Provide the [x, y] coordinate of the cell's center where the given text is located.  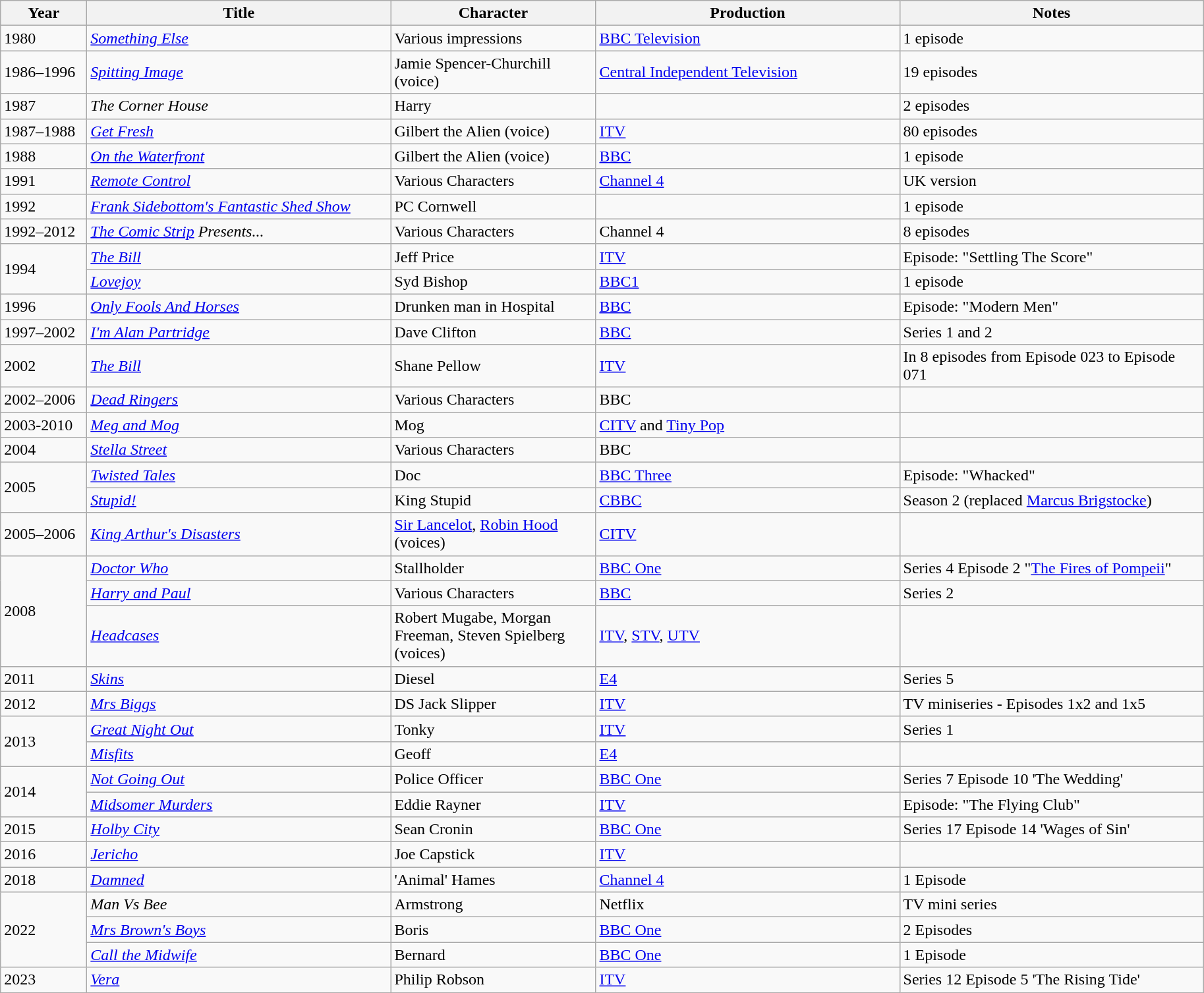
Bernard [493, 955]
Headcases [239, 636]
Eddie Rayner [493, 805]
Only Fools And Horses [239, 306]
Episode: "The Flying Club" [1052, 805]
1996 [43, 306]
In 8 episodes from Episode 023 to Episode 071 [1052, 366]
TV mini series [1052, 905]
Meg and Mog [239, 425]
2008 [43, 611]
Series 17 Episode 14 'Wages of Sin' [1052, 830]
2023 [43, 980]
2002 [43, 366]
80 episodes [1052, 131]
1987 [43, 106]
CITV [747, 534]
1997–2002 [43, 331]
The Comic Strip Presents... [239, 231]
The Corner House [239, 106]
2012 [43, 704]
Remote Control [239, 181]
Damned [239, 880]
Year [43, 13]
Something Else [239, 38]
8 episodes [1052, 231]
Series 5 [1052, 679]
1987–1988 [43, 131]
Series 12 Episode 5 'The Rising Tide' [1052, 980]
2016 [43, 855]
Dead Ringers [239, 400]
Season 2 (replaced Marcus Brigstocke) [1052, 500]
Syd Bishop [493, 281]
King Arthur's Disasters [239, 534]
Diesel [493, 679]
2004 [43, 450]
BBC Three [747, 475]
1994 [43, 269]
CITV and Tiny Pop [747, 425]
Harry [493, 106]
Great Night Out [239, 729]
Mrs Brown's Boys [239, 930]
Lovejoy [239, 281]
Series 7 Episode 10 'The Wedding' [1052, 779]
1986–1996 [43, 72]
2002–2006 [43, 400]
Sean Cronin [493, 830]
Production [747, 13]
Series 1 and 2 [1052, 331]
Call the Midwife [239, 955]
Philip Robson [493, 980]
Jeff Price [493, 256]
PC Cornwell [493, 206]
Series 1 [1052, 729]
Title [239, 13]
Drunken man in Hospital [493, 306]
ITV, STV, UTV [747, 636]
19 episodes [1052, 72]
Mog [493, 425]
Armstrong [493, 905]
Notes [1052, 13]
Midsomer Murders [239, 805]
DS Jack Slipper [493, 704]
2013 [43, 741]
Central Independent Television [747, 72]
1992 [43, 206]
Netflix [747, 905]
Not Going Out [239, 779]
Character [493, 13]
Stupid! [239, 500]
Get Fresh [239, 131]
Doc [493, 475]
Twisted Tales [239, 475]
Vera [239, 980]
Man Vs Bee [239, 905]
2014 [43, 791]
Misfits [239, 754]
1992–2012 [43, 231]
Geoff [493, 754]
Stallholder [493, 568]
Series 4 Episode 2 "The Fires of Pompeii" [1052, 568]
2005 [43, 488]
2003-2010 [43, 425]
Spitting Image [239, 72]
2005–2006 [43, 534]
On the Waterfront [239, 156]
Various impressions [493, 38]
Frank Sidebottom's Fantastic Shed Show [239, 206]
Joe Capstick [493, 855]
Boris [493, 930]
BBC Television [747, 38]
Episode: "Settling The Score" [1052, 256]
Harry and Paul [239, 593]
Robert Mugabe, Morgan Freeman, Steven Spielberg (voices) [493, 636]
Series 2 [1052, 593]
I'm Alan Partridge [239, 331]
Stella Street [239, 450]
Jamie Spencer-Churchill (voice) [493, 72]
Tonky [493, 729]
BBC1 [747, 281]
Doctor Who [239, 568]
1988 [43, 156]
Episode: "Modern Men" [1052, 306]
TV miniseries - Episodes 1x2 and 1x5 [1052, 704]
Episode: "Whacked" [1052, 475]
Jericho [239, 855]
Mrs Biggs [239, 704]
2 Episodes [1052, 930]
2011 [43, 679]
Shane Pellow [493, 366]
2 episodes [1052, 106]
Police Officer [493, 779]
UK version [1052, 181]
2015 [43, 830]
2022 [43, 930]
'Animal' Hames [493, 880]
1991 [43, 181]
Sir Lancelot, Robin Hood (voices) [493, 534]
Skins [239, 679]
Holby City [239, 830]
Dave Clifton [493, 331]
1980 [43, 38]
King Stupid [493, 500]
2018 [43, 880]
CBBC [747, 500]
